Pinpoint the cell where the given text exists, returning its (X, Y) midpoint coordinate. 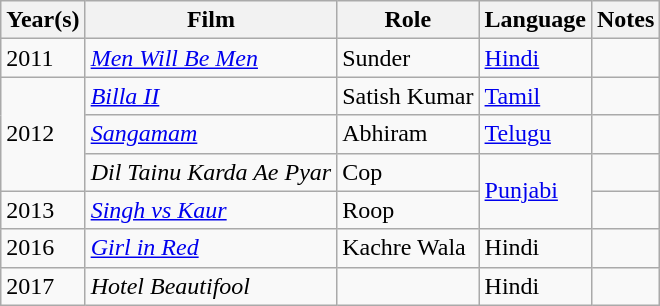
Dil Tainu Karda Ae Pyar (211, 172)
Roop (408, 210)
Satish Kumar (408, 96)
Telugu (535, 134)
Hotel Beautifool (211, 286)
2012 (43, 134)
Punjabi (535, 191)
Notes (625, 20)
Role (408, 20)
Men Will Be Men (211, 58)
2016 (43, 248)
Film (211, 20)
Language (535, 20)
2013 (43, 210)
Tamil (535, 96)
Billa II (211, 96)
2011 (43, 58)
Girl in Red (211, 248)
Sunder (408, 58)
Year(s) (43, 20)
Sangamam (211, 134)
Abhiram (408, 134)
2017 (43, 286)
Singh vs Kaur (211, 210)
Kachre Wala (408, 248)
Cop (408, 172)
